Determine the [x, y] coordinate at the center of the cell enclosing the given text.  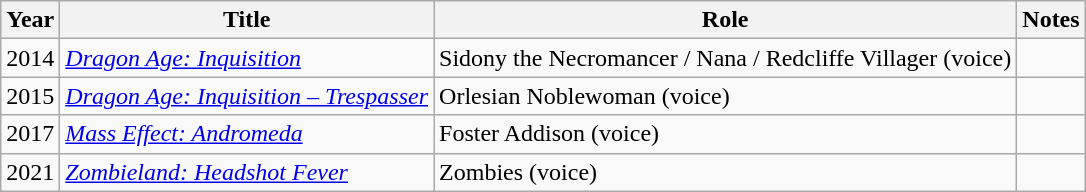
Mass Effect: Andromeda [247, 134]
Zombies (voice) [726, 172]
Role [726, 20]
2021 [30, 172]
2015 [30, 96]
Dragon Age: Inquisition [247, 58]
Sidony the Necromancer / Nana / Redcliffe Villager (voice) [726, 58]
2014 [30, 58]
Zombieland: Headshot Fever [247, 172]
Dragon Age: Inquisition – Trespasser [247, 96]
Title [247, 20]
Notes [1051, 20]
2017 [30, 134]
Foster Addison (voice) [726, 134]
Year [30, 20]
Orlesian Noblewoman (voice) [726, 96]
